Scan for the cell matching the given text and deliver its [X, Y] coordinate at center. 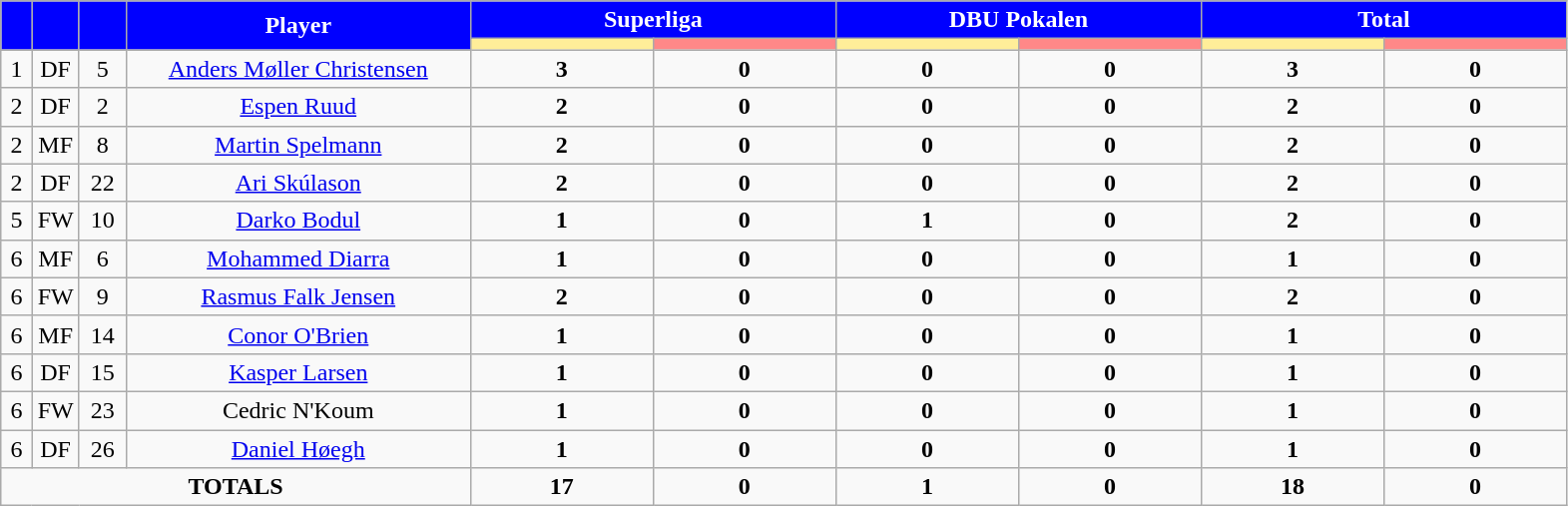
Conor O'Brien [297, 334]
Espen Ruud [297, 107]
Rasmus Falk Jensen [297, 296]
Martin Spelmann [297, 145]
Player [297, 26]
18 [1292, 487]
Mohammed Diarra [297, 258]
Superliga [653, 20]
Daniel Høegh [297, 448]
Kasper Larsen [297, 372]
Ari Skúlason [297, 183]
14 [102, 334]
10 [102, 221]
TOTALS [236, 487]
17 [561, 487]
DBU Pokalen [1018, 20]
Total [1383, 20]
22 [102, 183]
8 [102, 145]
15 [102, 372]
Cedric N'Koum [297, 410]
Darko Bodul [297, 221]
Anders Møller Christensen [297, 69]
23 [102, 410]
26 [102, 448]
9 [102, 296]
